Pinpoint the cell where the given text exists, returning its [x, y] midpoint coordinate. 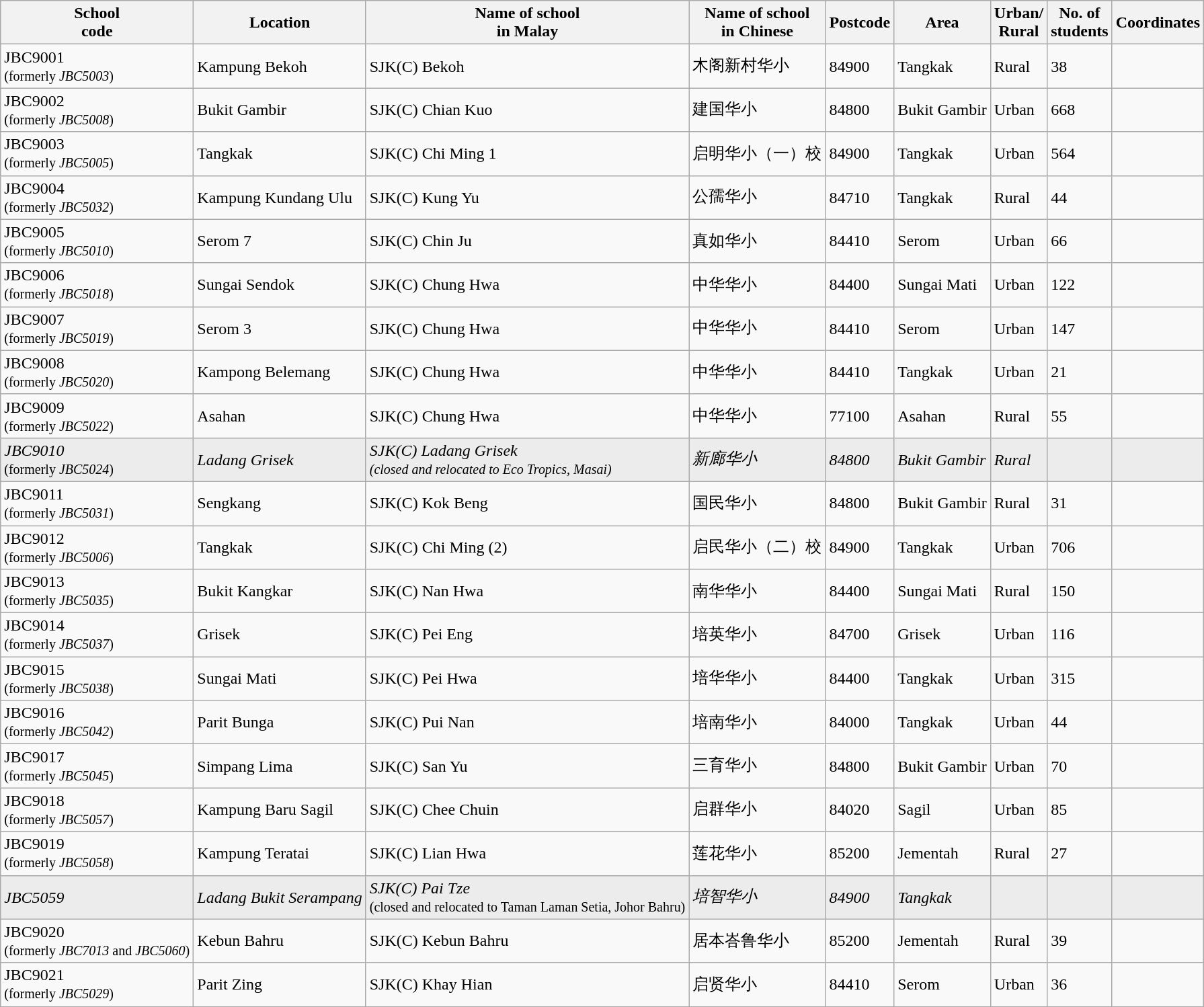
公孺华小 [757, 198]
JBC9020(formerly JBC7013 and JBC5060) [97, 941]
84700 [860, 635]
Coordinates [1158, 23]
启民华小（二）校 [757, 547]
Parit Bunga [280, 722]
三育华小 [757, 766]
JBC9008(formerly JBC5020) [97, 372]
培智华小 [757, 897]
JBC9016(formerly JBC5042) [97, 722]
SJK(C) San Yu [527, 766]
84000 [860, 722]
JBC9005(formerly JBC5010) [97, 241]
JBC9007(formerly JBC5019) [97, 328]
JBC9001(formerly JBC5003) [97, 66]
木阁新村华小 [757, 66]
668 [1080, 110]
真如华小 [757, 241]
启贤华小 [757, 984]
SJK(C) Pui Nan [527, 722]
116 [1080, 635]
JBC9004(formerly JBC5032) [97, 198]
JBC9021(formerly JBC5029) [97, 984]
Urban/Rural [1018, 23]
SJK(C) Kok Beng [527, 503]
JBC5059 [97, 897]
SJK(C) Chian Kuo [527, 110]
122 [1080, 285]
706 [1080, 547]
JBC9017(formerly JBC5045) [97, 766]
启群华小 [757, 809]
启明华小（一）校 [757, 153]
培华华小 [757, 679]
SJK(C) Chi Ming 1 [527, 153]
JBC9014(formerly JBC5037) [97, 635]
Kampong Belemang [280, 372]
150 [1080, 592]
JBC9006(formerly JBC5018) [97, 285]
36 [1080, 984]
国民华小 [757, 503]
南华华小 [757, 592]
66 [1080, 241]
Schoolcode [97, 23]
55 [1080, 415]
建国华小 [757, 110]
147 [1080, 328]
Name of schoolin Chinese [757, 23]
315 [1080, 679]
SJK(C) Ladang Grisek(closed and relocated to Eco Tropics, Masai) [527, 460]
居本峇鲁华小 [757, 941]
Sagil [942, 809]
Kebun Bahru [280, 941]
Bukit Kangkar [280, 592]
SJK(C) Chi Ming (2) [527, 547]
Sungai Sendok [280, 285]
SJK(C) Pei Hwa [527, 679]
SJK(C) Khay Hian [527, 984]
77100 [860, 415]
莲花华小 [757, 854]
Serom 3 [280, 328]
SJK(C) Pai Tze(closed and relocated to Taman Laman Setia, Johor Bahru) [527, 897]
Parit Zing [280, 984]
84710 [860, 198]
Simpang Lima [280, 766]
JBC9015(formerly JBC5038) [97, 679]
Location [280, 23]
Postcode [860, 23]
No. ofstudents [1080, 23]
Area [942, 23]
85 [1080, 809]
JBC9013(formerly JBC5035) [97, 592]
培英华小 [757, 635]
39 [1080, 941]
培南华小 [757, 722]
31 [1080, 503]
Ladang Bukit Serampang [280, 897]
Kampung Bekoh [280, 66]
JBC9002(formerly JBC5008) [97, 110]
84020 [860, 809]
JBC9009(formerly JBC5022) [97, 415]
SJK(C) Chin Ju [527, 241]
Ladang Grisek [280, 460]
21 [1080, 372]
JBC9003(formerly JBC5005) [97, 153]
38 [1080, 66]
SJK(C) Chee Chuin [527, 809]
Serom 7 [280, 241]
Kampung Teratai [280, 854]
Sengkang [280, 503]
Kampung Kundang Ulu [280, 198]
新廊华小 [757, 460]
Kampung Baru Sagil [280, 809]
27 [1080, 854]
JBC9012(formerly JBC5006) [97, 547]
Name of schoolin Malay [527, 23]
SJK(C) Kung Yu [527, 198]
SJK(C) Nan Hwa [527, 592]
JBC9011(formerly JBC5031) [97, 503]
70 [1080, 766]
SJK(C) Bekoh [527, 66]
JBC9010(formerly JBC5024) [97, 460]
SJK(C) Pei Eng [527, 635]
SJK(C) Lian Hwa [527, 854]
JBC9018(formerly JBC5057) [97, 809]
564 [1080, 153]
JBC9019(formerly JBC5058) [97, 854]
SJK(C) Kebun Bahru [527, 941]
